Find where the given text appears and provide that cell's center as (X, Y) coordinate. 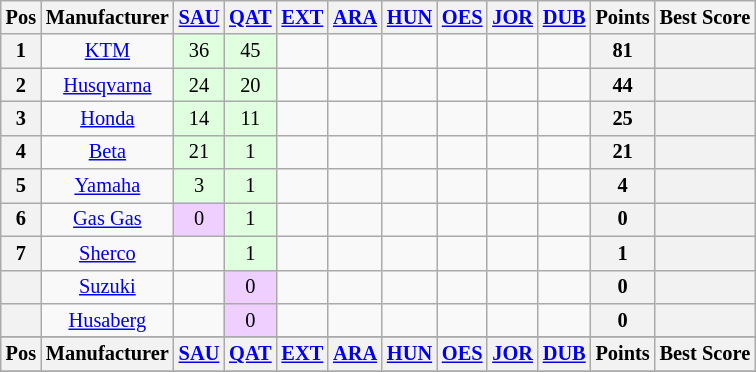
14 (199, 118)
KTM (108, 51)
2 (21, 85)
Suzuki (108, 287)
81 (623, 51)
Beta (108, 152)
Gas Gas (108, 219)
36 (199, 51)
44 (623, 85)
20 (250, 85)
5 (21, 186)
Husqvarna (108, 85)
6 (21, 219)
Sherco (108, 253)
Husaberg (108, 320)
7 (21, 253)
24 (199, 85)
Yamaha (108, 186)
45 (250, 51)
Honda (108, 118)
25 (623, 118)
11 (250, 118)
